Provide the (x, y) coordinate of the cell's center where the given text is located.  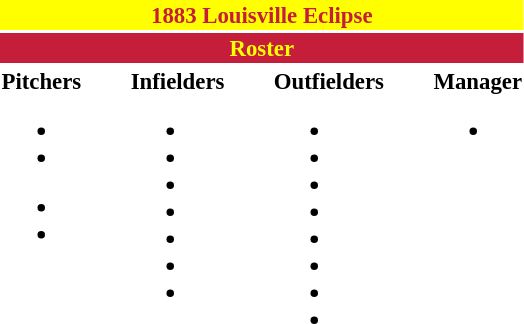
1883 Louisville Eclipse (262, 15)
Roster (262, 48)
